Determine the [x, y] coordinate at the center of the cell enclosing the given text.  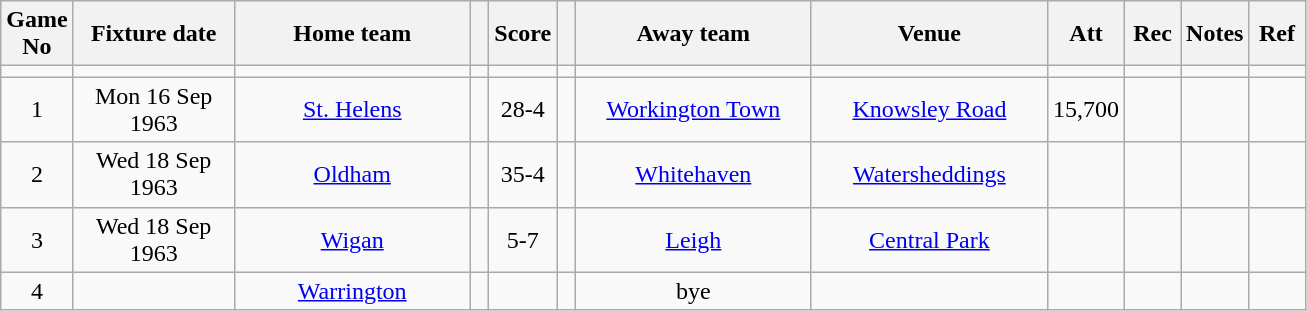
Away team [693, 34]
bye [693, 291]
5-7 [523, 240]
2 [37, 174]
Central Park [929, 240]
Att [1086, 34]
Fixture date [154, 34]
4 [37, 291]
Watersheddings [929, 174]
15,700 [1086, 110]
Notes [1215, 34]
3 [37, 240]
Whitehaven [693, 174]
Wigan [352, 240]
35-4 [523, 174]
Warrington [352, 291]
Workington Town [693, 110]
Leigh [693, 240]
Knowsley Road [929, 110]
1 [37, 110]
28-4 [523, 110]
Mon 16 Sep 1963 [154, 110]
Home team [352, 34]
Game No [37, 34]
Venue [929, 34]
Ref [1277, 34]
Score [523, 34]
Rec [1153, 34]
Oldham [352, 174]
St. Helens [352, 110]
